From the cell containing the given text, extract its center point as (X, Y) coordinate. 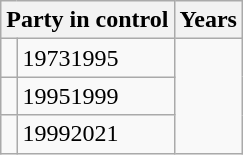
19951999 (96, 96)
19731995 (96, 58)
19992021 (96, 134)
Party in control (88, 20)
Years (208, 20)
